Extract the [x, y] coordinate from the center of the cell holding the provided text.  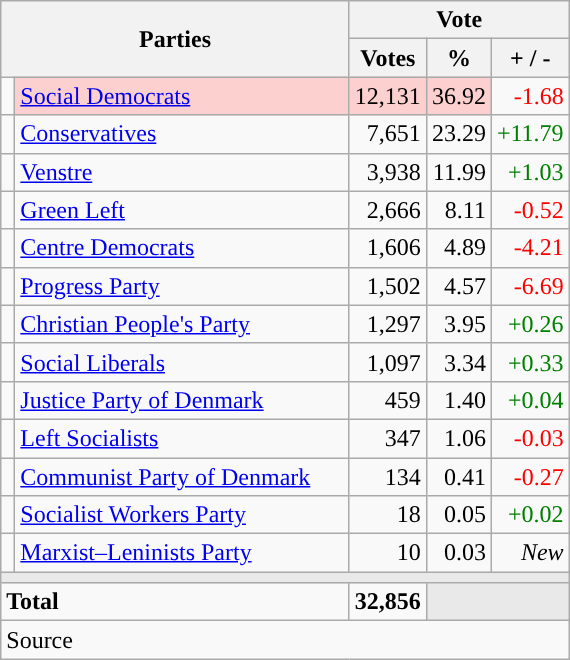
+11.79 [530, 134]
Green Left [182, 210]
Christian People's Party [182, 324]
-6.69 [530, 286]
Centre Democrats [182, 248]
2,666 [388, 210]
+0.04 [530, 400]
11.99 [458, 172]
Socialist Workers Party [182, 515]
347 [388, 438]
18 [388, 515]
3,938 [388, 172]
3.95 [458, 324]
459 [388, 400]
-4.21 [530, 248]
0.03 [458, 553]
Communist Party of Denmark [182, 477]
-0.27 [530, 477]
Votes [388, 58]
Justice Party of Denmark [182, 400]
1,606 [388, 248]
0.05 [458, 515]
23.29 [458, 134]
Total [176, 602]
+0.02 [530, 515]
Social Liberals [182, 362]
+ / - [530, 58]
12,131 [388, 96]
7,651 [388, 134]
Progress Party [182, 286]
32,856 [388, 602]
Vote [459, 20]
% [458, 58]
3.34 [458, 362]
Source [285, 640]
+1.03 [530, 172]
0.41 [458, 477]
Venstre [182, 172]
1,097 [388, 362]
+0.33 [530, 362]
4.57 [458, 286]
1.06 [458, 438]
-0.52 [530, 210]
Social Democrats [182, 96]
-0.03 [530, 438]
New [530, 553]
Marxist–Leninists Party [182, 553]
-1.68 [530, 96]
+0.26 [530, 324]
Conservatives [182, 134]
Parties [176, 39]
4.89 [458, 248]
8.11 [458, 210]
1,297 [388, 324]
Left Socialists [182, 438]
134 [388, 477]
10 [388, 553]
1,502 [388, 286]
1.40 [458, 400]
36.92 [458, 96]
